Extract the (X, Y) coordinate from the center of the cell holding the provided text.  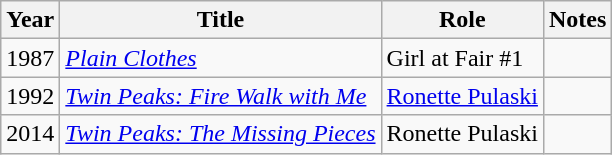
1992 (30, 96)
Title (220, 20)
Girl at Fair #1 (462, 58)
Plain Clothes (220, 58)
Twin Peaks: The Missing Pieces (220, 134)
2014 (30, 134)
Notes (577, 20)
Year (30, 20)
Role (462, 20)
Twin Peaks: Fire Walk with Me (220, 96)
1987 (30, 58)
